Return (x, y) of the center of cell containing provided text 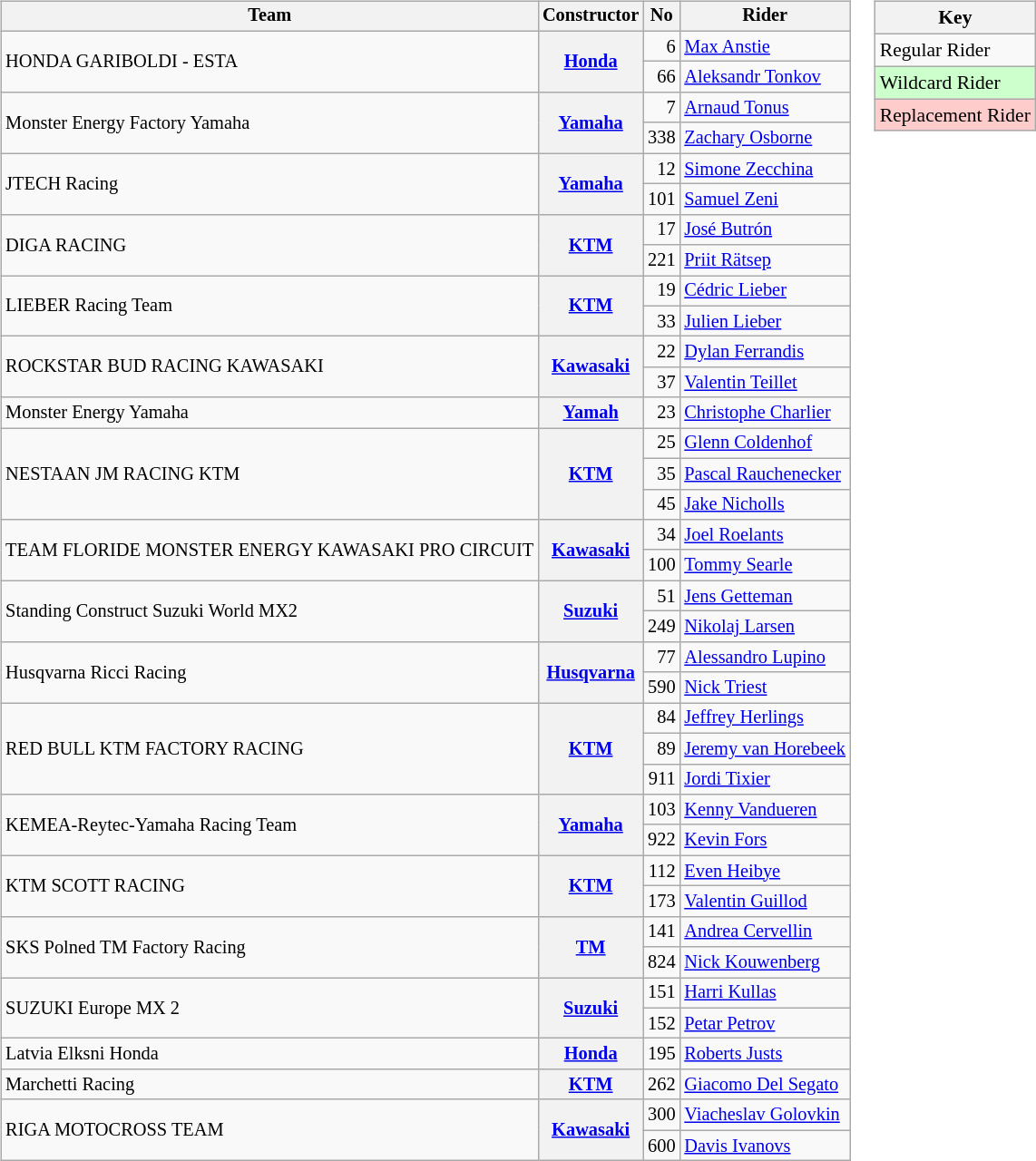
DIGA RACING (269, 245)
Valentin Teillet (764, 383)
Joel Roelants (764, 535)
KEMEA-Reytec-Yamaha Racing Team (269, 825)
Pascal Rauchenecker (764, 473)
23 (661, 413)
Nikolaj Larsen (764, 627)
Simone Zecchina (764, 169)
Andrea Cervellin (764, 932)
66 (661, 77)
922 (661, 840)
RED BULL KTM FACTORY RACING (269, 749)
Kenny Vandueren (764, 810)
Replacement Rider (955, 115)
Samuel Zeni (764, 200)
Roberts Justs (764, 1054)
151 (661, 993)
Zachary Osborne (764, 138)
Harri Kullas (764, 993)
TEAM FLORIDE MONSTER ENERGY KAWASAKI PRO CIRCUIT (269, 550)
Max Anstie (764, 46)
101 (661, 200)
45 (661, 504)
Kevin Fors (764, 840)
Standing Construct Suzuki World MX2 (269, 611)
590 (661, 688)
103 (661, 810)
Julien Lieber (764, 321)
SKS Polned TM Factory Racing (269, 947)
No (661, 16)
25 (661, 444)
Monster Energy Factory Yamaha (269, 123)
Petar Petrov (764, 1023)
Team (269, 16)
Latvia Elksni Honda (269, 1054)
Jeffrey Herlings (764, 718)
Jens Getteman (764, 596)
JTECH Racing (269, 183)
Key (955, 18)
Arnaud Tonus (764, 108)
Alessandro Lupino (764, 657)
100 (661, 565)
35 (661, 473)
Davis Ivanovs (764, 1146)
Wildcard Rider (955, 83)
112 (661, 871)
LIEBER Racing Team (269, 307)
33 (661, 321)
TM (591, 947)
Even Heibye (764, 871)
262 (661, 1085)
152 (661, 1023)
Rider (764, 16)
Yamah (591, 413)
Priit Rätsep (764, 260)
51 (661, 596)
141 (661, 932)
Marchetti Racing (269, 1085)
195 (661, 1054)
Constructor (591, 16)
HONDA GARIBOLDI - ESTA (269, 62)
Jeremy van Horebeek (764, 748)
600 (661, 1146)
Viacheslav Golovkin (764, 1115)
84 (661, 718)
RIGA MOTOCROSS TEAM (269, 1130)
Christophe Charlier (764, 413)
Nick Triest (764, 688)
Husqvarna Ricci Racing (269, 671)
Valentin Guillod (764, 902)
Glenn Coldenhof (764, 444)
José Butrón (764, 229)
17 (661, 229)
221 (661, 260)
249 (661, 627)
Monster Energy Yamaha (269, 413)
Cédric Lieber (764, 291)
Husqvarna (591, 671)
Giacomo Del Segato (764, 1085)
911 (661, 779)
Tommy Searle (764, 565)
77 (661, 657)
173 (661, 902)
89 (661, 748)
Jake Nicholls (764, 504)
SUZUKI Europe MX 2 (269, 1009)
Regular Rider (955, 50)
KTM SCOTT RACING (269, 885)
Dylan Ferrandis (764, 352)
300 (661, 1115)
19 (661, 291)
Aleksandr Tonkov (764, 77)
824 (661, 962)
12 (661, 169)
7 (661, 108)
37 (661, 383)
NESTAAN JM RACING KTM (269, 473)
22 (661, 352)
6 (661, 46)
Jordi Tixier (764, 779)
ROCKSTAR BUD RACING KAWASAKI (269, 366)
34 (661, 535)
338 (661, 138)
Nick Kouwenberg (764, 962)
